Provide the (x, y) coordinate of the cell's center where the given text is located.  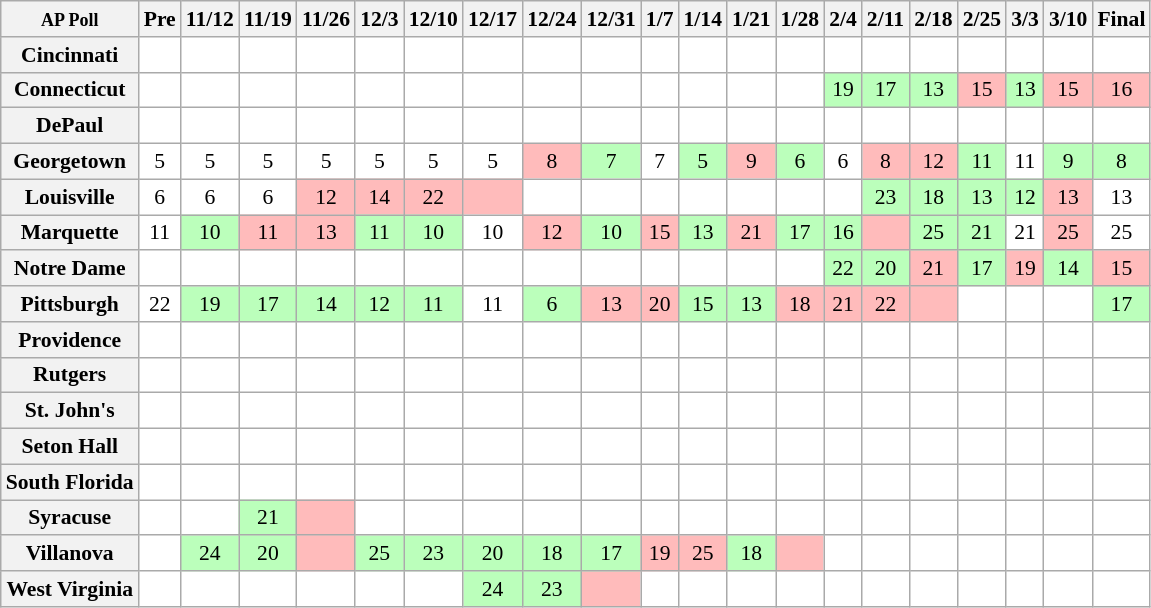
Rutgers (70, 375)
2/4 (843, 19)
12/3 (380, 19)
1/21 (752, 19)
Pittsburgh (70, 304)
Final (1121, 19)
1/14 (704, 19)
Georgetown (70, 162)
11/26 (326, 19)
12/24 (552, 19)
12/31 (612, 19)
12/17 (492, 19)
1/7 (660, 19)
Providence (70, 340)
Syracuse (70, 518)
11/19 (268, 19)
Marquette (70, 233)
3/3 (1025, 19)
Louisville (70, 197)
Connecticut (70, 90)
Pre (160, 19)
1/28 (800, 19)
Cincinnati (70, 55)
Villanova (70, 554)
DePaul (70, 126)
3/10 (1068, 19)
AP Poll (70, 19)
Seton Hall (70, 447)
Notre Dame (70, 269)
2/18 (934, 19)
2/11 (886, 19)
2/25 (982, 19)
South Florida (70, 482)
11/12 (210, 19)
12/10 (434, 19)
St. John's (70, 411)
West Virginia (70, 589)
